Extract the [x, y] coordinate from the center of the cell holding the provided text.  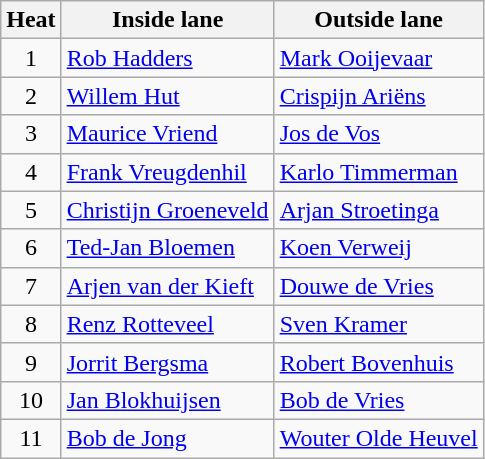
Arjan Stroetinga [378, 210]
8 [31, 324]
Crispijn Ariëns [378, 96]
Robert Bovenhuis [378, 362]
Bob de Jong [168, 438]
Rob Hadders [168, 58]
9 [31, 362]
Wouter Olde Heuvel [378, 438]
Ted-Jan Bloemen [168, 248]
5 [31, 210]
Jorrit Bergsma [168, 362]
11 [31, 438]
Mark Ooijevaar [378, 58]
Jan Blokhuijsen [168, 400]
3 [31, 134]
Bob de Vries [378, 400]
Christijn Groeneveld [168, 210]
Willem Hut [168, 96]
Sven Kramer [378, 324]
7 [31, 286]
4 [31, 172]
Maurice Vriend [168, 134]
6 [31, 248]
Koen Verweij [378, 248]
Douwe de Vries [378, 286]
Heat [31, 20]
Inside lane [168, 20]
Arjen van der Kieft [168, 286]
10 [31, 400]
2 [31, 96]
Frank Vreugdenhil [168, 172]
Outside lane [378, 20]
1 [31, 58]
Renz Rotteveel [168, 324]
Karlo Timmerman [378, 172]
Jos de Vos [378, 134]
